Capture the cell that displays the provided text and extract its (X, Y) central coordinate. 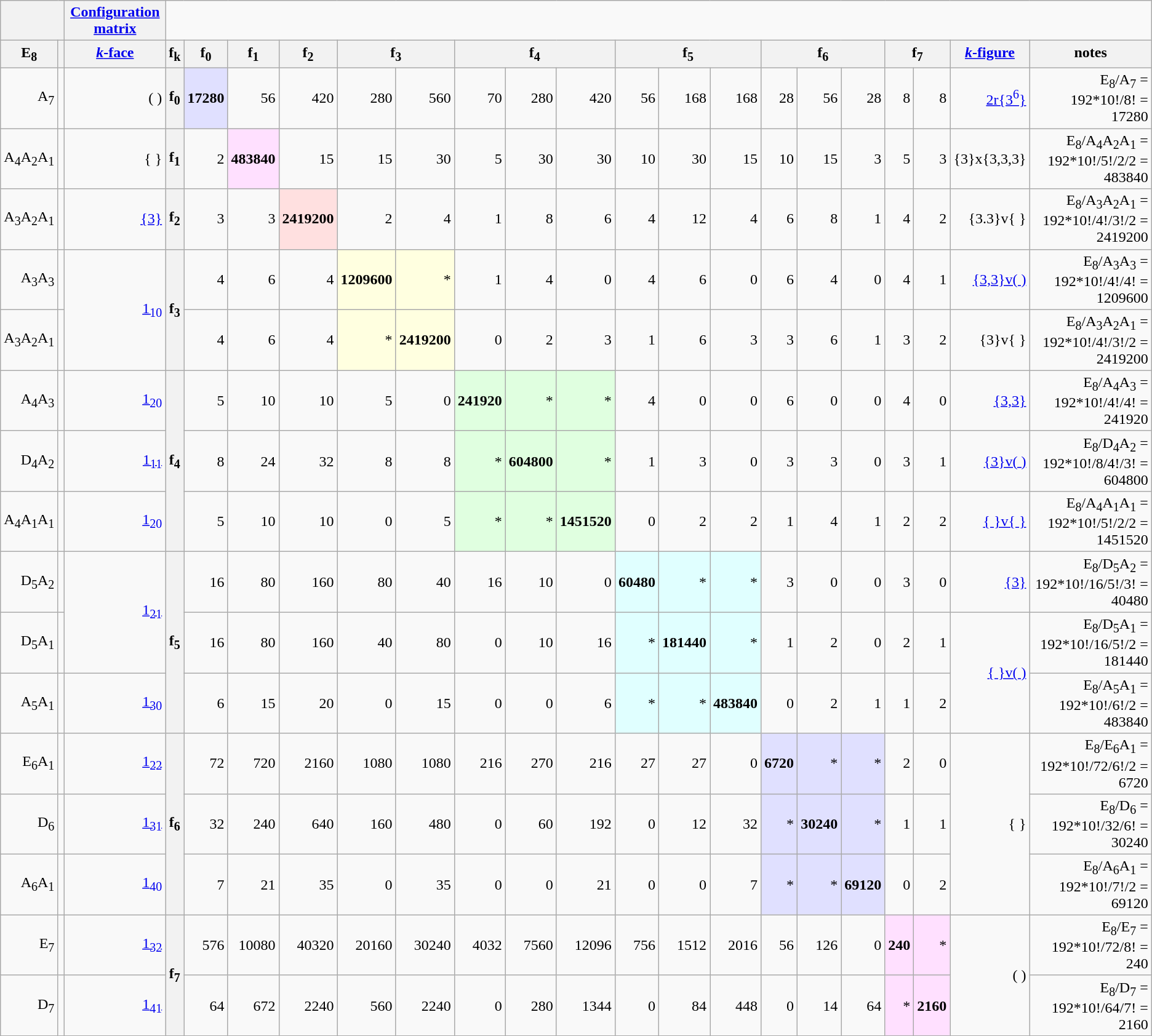
E8/E6A1 = 192*10!/72/6!/2 = 6720 (1090, 763)
E8/A7 = 192*10!/8! = 17280 (1090, 98)
A4A3 (30, 400)
{3}v( ) (990, 461)
E8/A4A1A1 = 192*10!/5!/2/2 = 1451520 (1090, 522)
17280 (206, 98)
72 (206, 763)
D5A1 (30, 642)
A4A1A1 (30, 522)
k-figure (990, 54)
132 (115, 945)
84 (684, 1005)
20 (308, 703)
192 (586, 824)
69120 (863, 885)
E8/A4A2A1 = 192*10!/5!/2/2 = 483840 (1090, 158)
2r{36} (990, 98)
{ }v( ) (990, 673)
448 (736, 1005)
{3}v{ } (990, 340)
10080 (254, 945)
E8 (30, 54)
D6 (30, 824)
756 (636, 945)
A5A1 (30, 703)
{3.3}v{ } (990, 219)
4032 (480, 945)
E6A1 (30, 763)
20160 (367, 945)
{3,3}v( ) (990, 279)
640 (308, 824)
E8/D4A2 = 192*10!/8/4!/3! = 604800 (1090, 461)
k-face (115, 54)
70 (480, 98)
270 (530, 763)
60 (530, 824)
40320 (308, 945)
480 (425, 824)
A4A2A1 (30, 158)
{3}x{3,3,3} (990, 158)
130 (115, 703)
D4A2 (30, 461)
110 (115, 310)
E8/D6 = 192*10!/32/6! = 30240 (1090, 824)
A3A3 (30, 279)
131 (115, 824)
604800 (530, 461)
1512 (684, 945)
E8/D7 = 192*10!/64/7! = 2160 (1090, 1005)
140 (115, 885)
1344 (586, 1005)
2016 (736, 945)
E7 (30, 945)
D7 (30, 1005)
E8/A6A1 = 192*10!/7!/2 = 69120 (1090, 885)
122 (115, 763)
14 (820, 1005)
{ }v{ } (990, 522)
7560 (530, 945)
24 (254, 461)
181440 (684, 642)
121 (115, 613)
576 (206, 945)
12096 (586, 945)
241920 (480, 400)
E8/D5A2 = 192*10!/16/5!/3! = 40480 (1090, 582)
672 (254, 1005)
6720 (779, 763)
notes (1090, 54)
D5A2 (30, 582)
126 (820, 945)
141 (115, 1005)
1209600 (367, 279)
A7 (30, 98)
60480 (636, 582)
E8/A4A3 = 192*10!/4!/4! = 241920 (1090, 400)
111 (115, 461)
720 (254, 763)
fk (175, 54)
E8/A3A3 = 192*10!/4!/4! = 1209600 (1090, 279)
E8/A5A1 = 192*10!/6!/2 = 483840 (1090, 703)
{3,3} (990, 400)
A6A1 (30, 885)
1451520 (586, 522)
E8/D5A1 = 192*10!/16/5!/2 = 181440 (1090, 642)
E8/E7 = 192*10!/72/8! = 240 (1090, 945)
Configuration matrix (115, 21)
